Search for the cell housing the specified text and yield its (x, y) center coordinate. 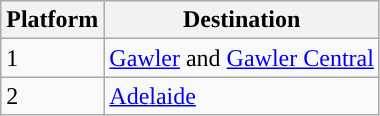
Gawler and Gawler Central (242, 58)
Adelaide (242, 96)
Platform (52, 20)
Destination (242, 20)
2 (52, 96)
1 (52, 58)
